Locate the cell with the specified text and output its [x, y] center coordinate. 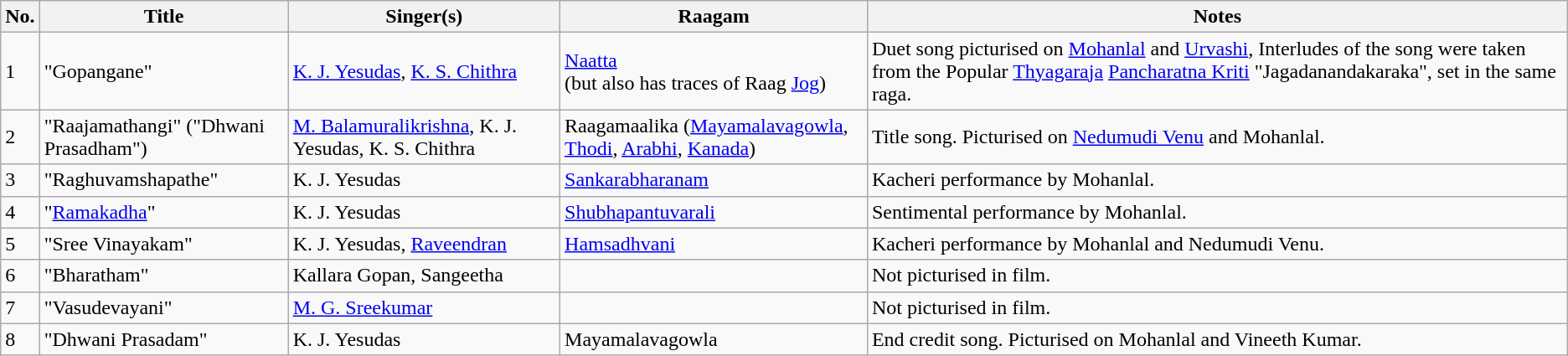
Raagamaalika (Mayamalavagowla, Thodi, Arabhi, Kanada) [714, 137]
1 [20, 71]
8 [20, 339]
"Ramakadha" [164, 212]
Shubhapantuvarali [714, 212]
7 [20, 307]
3 [20, 180]
"Raghuvamshapathe" [164, 180]
Raagam [714, 17]
"Bharatham" [164, 276]
4 [20, 212]
5 [20, 244]
Notes [1217, 17]
K. J. Yesudas, Raveendran [424, 244]
Kallara Gopan, Sangeetha [424, 276]
Hamsadhvani [714, 244]
"Sree Vinayakam" [164, 244]
"Raajamathangi" ("Dhwani Prasadham") [164, 137]
No. [20, 17]
Naatta(but also has traces of Raag Jog) [714, 71]
Kacheri performance by Mohanlal. [1217, 180]
Mayamalavagowla [714, 339]
Sentimental performance by Mohanlal. [1217, 212]
M. Balamuralikrishna, K. J. Yesudas, K. S. Chithra [424, 137]
6 [20, 276]
"Vasudevayani" [164, 307]
End credit song. Picturised on Mohanlal and Vineeth Kumar. [1217, 339]
"Dhwani Prasadam" [164, 339]
Title [164, 17]
Singer(s) [424, 17]
K. J. Yesudas, K. S. Chithra [424, 71]
Kacheri performance by Mohanlal and Nedumudi Venu. [1217, 244]
Title song. Picturised on Nedumudi Venu and Mohanlal. [1217, 137]
M. G. Sreekumar [424, 307]
"Gopangane" [164, 71]
2 [20, 137]
Sankarabharanam [714, 180]
